Extract the [X, Y] coordinate from the center of the cell holding the provided text.  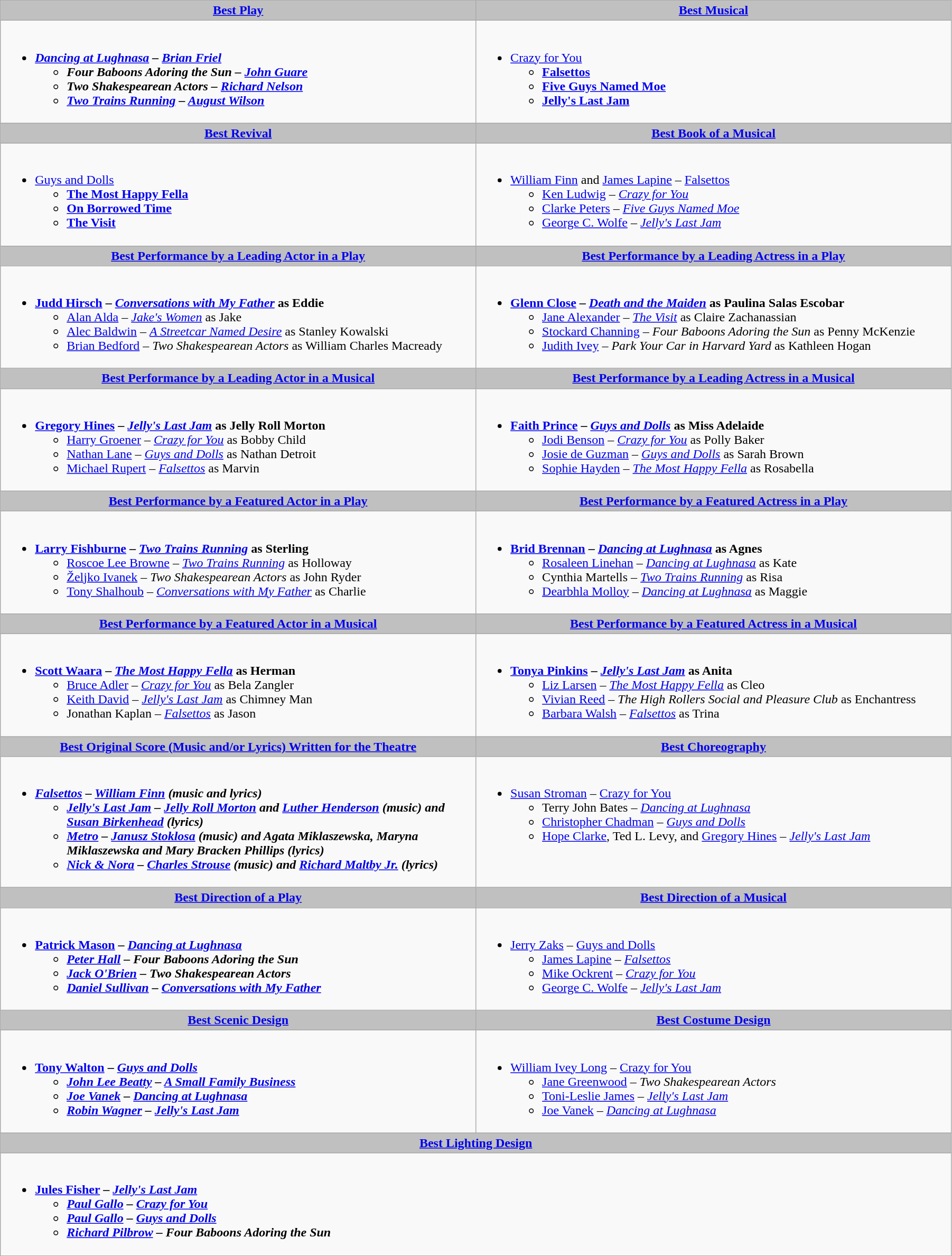
Best Performance by a Featured Actor in a Musical [238, 624]
Best Performance by a Featured Actress in a Musical [714, 624]
Guys and DollsThe Most Happy FellaOn Borrowed TimeThe Visit [238, 194]
Best Performance by a Featured Actress in a Play [714, 501]
Jules Fisher – Jelly's Last JamPaul Gallo – Crazy for YouPaul Gallo – Guys and DollsRichard Pilbrow – Four Baboons Adoring the Sun [476, 1204]
Best Performance by a Leading Actor in a Musical [238, 378]
Best Direction of a Play [238, 898]
Best Costume Design [714, 1020]
Best Original Score (Music and/or Lyrics) Written for the Theatre [238, 747]
Best Musical [714, 11]
Best Revival [238, 133]
Best Scenic Design [238, 1020]
Best Choreography [714, 747]
Tony Walton – Guys and DollsJohn Lee Beatty – A Small Family BusinessJoe Vanek – Dancing at LughnasaRobin Wagner – Jelly's Last Jam [238, 1082]
Best Performance by a Leading Actress in a Play [714, 256]
Best Performance by a Featured Actor in a Play [238, 501]
Crazy for YouFalsettosFive Guys Named MoeJelly's Last Jam [714, 72]
William Finn and James Lapine – FalsettosKen Ludwig – Crazy for YouClarke Peters – Five Guys Named MoeGeorge C. Wolfe – Jelly's Last Jam [714, 194]
Best Play [238, 11]
Best Lighting Design [476, 1143]
Best Direction of a Musical [714, 898]
William Ivey Long – Crazy for YouJane Greenwood – Two Shakespearean ActorsToni-Leslie James – Jelly's Last JamJoe Vanek – Dancing at Lughnasa [714, 1082]
Best Performance by a Leading Actress in a Musical [714, 378]
Dancing at Lughnasa – Brian FrielFour Baboons Adoring the Sun – John GuareTwo Shakespearean Actors – Richard NelsonTwo Trains Running – August Wilson [238, 72]
Best Performance by a Leading Actor in a Play [238, 256]
Best Book of a Musical [714, 133]
Jerry Zaks – Guys and DollsJames Lapine – FalsettosMike Ockrent – Crazy for YouGeorge C. Wolfe – Jelly's Last Jam [714, 959]
